Search for the cell housing the specified text and yield its [X, Y] center coordinate. 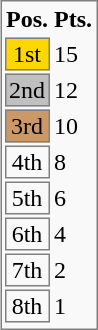
Pts. [74, 19]
2 [74, 270]
12 [74, 90]
6th [28, 234]
4 [74, 234]
3rd [28, 126]
5th [28, 198]
4th [28, 162]
Pos. [28, 19]
10 [74, 126]
15 [74, 54]
1st [28, 54]
8th [28, 306]
2nd [28, 90]
1 [74, 306]
8 [74, 162]
7th [28, 270]
6 [74, 198]
